For the text-containing cell, return its midpoint in [X, Y] coordinate format. 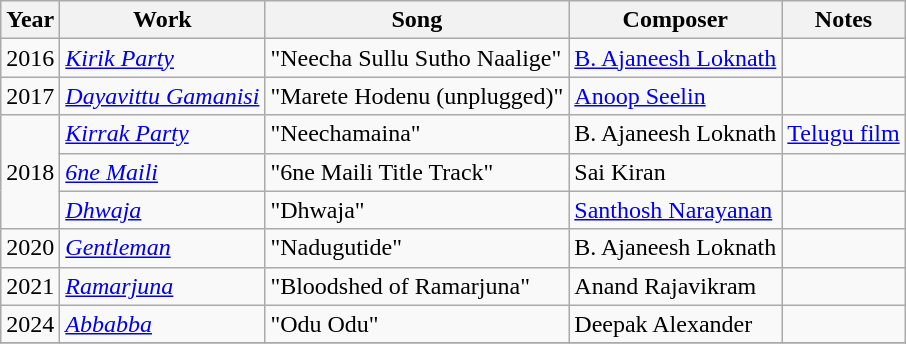
2020 [30, 248]
"Odu Odu" [417, 324]
Dhwaja [162, 210]
Santhosh Narayanan [676, 210]
6ne Maili [162, 172]
2024 [30, 324]
"Dhwaja" [417, 210]
Year [30, 20]
Sai Kiran [676, 172]
Song [417, 20]
"Neechamaina" [417, 134]
Dayavittu Gamanisi [162, 96]
Anand Rajavikram [676, 286]
Deepak Alexander [676, 324]
Ramarjuna [162, 286]
Notes [844, 20]
2018 [30, 172]
Work [162, 20]
"Neecha Sullu Sutho Naalige" [417, 58]
2017 [30, 96]
"Nadugutide" [417, 248]
"6ne Maili Title Track" [417, 172]
Kirrak Party [162, 134]
"Marete Hodenu (unplugged)" [417, 96]
2021 [30, 286]
Gentleman [162, 248]
2016 [30, 58]
Composer [676, 20]
Kirik Party [162, 58]
Abbabba [162, 324]
Telugu film [844, 134]
Anoop Seelin [676, 96]
"Bloodshed of Ramarjuna" [417, 286]
